Extract the [X, Y] coordinate from the center of the cell holding the provided text.  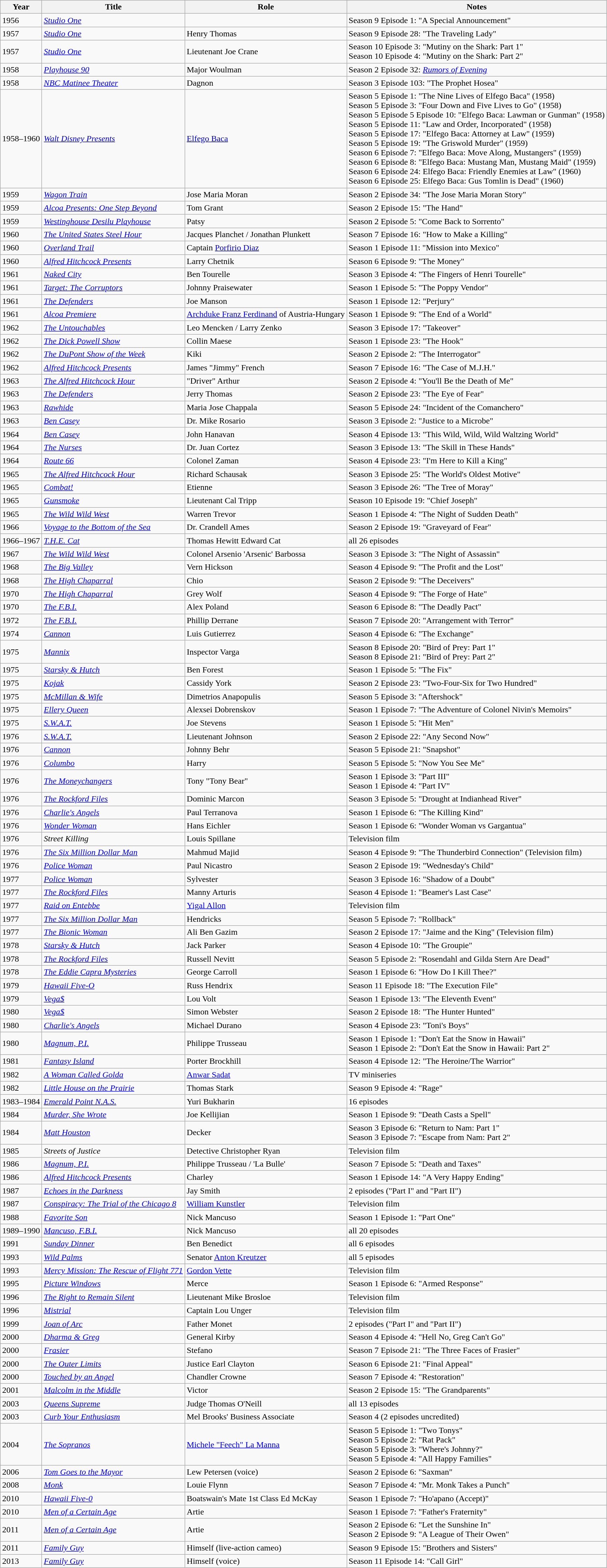
Season 5 Episode 24: "Incident of the Comanchero" [477, 407]
2013 [21, 1561]
Favorite Son [113, 1217]
Season 1 Episode 23: "The Hook" [477, 341]
Season 4 Episode 23: "Toni's Boys" [477, 1025]
The Bionic Woman [113, 932]
Season 1 Episode 6: "The Killing Kind" [477, 812]
The DuPont Show of the Week [113, 354]
Season 3 Episode 103: "The Prophet Hosea" [477, 83]
all 20 episodes [477, 1231]
Hendricks [266, 919]
Season 2 Episode 19: "Wednesday's Child" [477, 865]
Dagnon [266, 83]
Fantasy Island [113, 1061]
Wonder Woman [113, 826]
Elfego Baca [266, 138]
Inspector Varga [266, 652]
Wild Palms [113, 1257]
Alexsei Dobrenskov [266, 710]
Alcoa Presents: One Step Beyond [113, 208]
Dharma & Greg [113, 1337]
Maria Jose Chappala [266, 407]
The Big Valley [113, 567]
Year [21, 7]
Sylvester [266, 879]
2001 [21, 1390]
Season 3 Episode 26: "The Tree of Moray" [477, 487]
Season 4 Episode 1: "Beamer's Last Case" [477, 892]
Season 2 Episode 17: "Jaime and the King" (Television film) [477, 932]
Ali Ben Gazim [266, 932]
16 episodes [477, 1101]
Rawhide [113, 407]
Season 7 Episode 4: "Mr. Monk Takes a Punch" [477, 1485]
Season 7 Episode 4: "Restoration" [477, 1377]
Dimetrios Anapopulis [266, 696]
Season 2 Episode 34: "The Jose Maria Moran Story" [477, 194]
Columbo [113, 763]
John Hanavan [266, 434]
Monk [113, 1485]
2008 [21, 1485]
Season 1 Episode 14: "A Very Happy Ending" [477, 1177]
Season 7 Episode 20: "Arrangement with Terror" [477, 620]
Touched by an Angel [113, 1377]
Season 1 Episode 11: "Mission into Mexico" [477, 248]
Grey Wolf [266, 594]
The Moneychangers [113, 781]
all 6 episodes [477, 1244]
Season 4 Episode 10: "The Groupie" [477, 946]
NBC Matinee Theater [113, 83]
Larry Chetnik [266, 261]
Season 7 Episode 16: "How to Make a Killing" [477, 234]
Season 2 Episode 15: "The Hand" [477, 208]
Jerry Thomas [266, 394]
Thomas Hewitt Edward Cat [266, 541]
Season 4 Episode 13: "This Wild, Wild, Wild Waltzing World" [477, 434]
Little House on the Prairie [113, 1088]
Hawaii Five-0 [113, 1498]
Joe Kellijian [266, 1114]
Kiki [266, 354]
Season 1 Episode 13: "The Eleventh Event" [477, 999]
Ellery Queen [113, 710]
Season 6 Episode 8: "The Deadly Pact" [477, 607]
Season 1 Episode 12: "Perjury" [477, 301]
Louis Spillane [266, 839]
Ben Tourelle [266, 275]
Alex Poland [266, 607]
Himself (voice) [266, 1561]
Season 4 Episode 4: "Hell No, Greg Can't Go" [477, 1337]
Emerald Point N.A.S. [113, 1101]
Leo Mencken / Larry Zenko [266, 328]
Cassidy York [266, 683]
Lieutenant Joe Crane [266, 52]
Tom Grant [266, 208]
Major Woulman [266, 70]
Henry Thomas [266, 34]
Captain Porfirio Diaz [266, 248]
Overland Trail [113, 248]
Season 1 Episode 6: "Armed Response" [477, 1284]
Season 1 Episode 9: "The End of a World" [477, 314]
Season 5 Episode 2: "Rosendahl and Gilda Stern Are Dead" [477, 959]
Season 2 Episode 6: "Saxman" [477, 1472]
Season 2 Episode 5: "Come Back to Sorrento" [477, 221]
Raid on Entebbe [113, 905]
Voyage to the Bottom of the Sea [113, 527]
Echoes in the Darkness [113, 1191]
Paul Nicastro [266, 865]
Yuri Bukharin [266, 1101]
Porter Brockhill [266, 1061]
Mancuso, F.B.I. [113, 1231]
Season 3 Episode 6: "Return to Nam: Part 1"Season 3 Episode 7: "Escape from Nam: Part 2" [477, 1132]
Malcolm in the Middle [113, 1390]
Season 10 Episode 19: "Chief Joseph" [477, 501]
Season 2 Episode 6: "Let the Sunshine In"Season 2 Episode 9: "A League of Their Owen" [477, 1530]
Season 9 Episode 28: "The Traveling Lady" [477, 34]
Captain Lou Unger [266, 1310]
Season 1 Episode 7: "The Adventure of Colonel Nivin's Memoirs" [477, 710]
The Dick Powell Show [113, 341]
Father Monet [266, 1324]
Season 3 Episode 4: "The Fingers of Henri Tourelle" [477, 275]
Michele "Feech" La Manna [266, 1444]
William Kunstler [266, 1204]
Queens Supreme [113, 1404]
1989–1990 [21, 1231]
Season 2 Episode 22: "Any Second Now" [477, 736]
Season 3 Episode 13: "The Skill in These Hands" [477, 447]
Ben Forest [266, 670]
Season 3 Episode 16: "Shadow of a Doubt" [477, 879]
Mahmud Majid [266, 852]
Lieutenant Cal Tripp [266, 501]
Vern Hickson [266, 567]
Senator Anton Kreutzer [266, 1257]
Westinghouse Desilu Playhouse [113, 221]
Philippe Trusseau / 'La Bulle' [266, 1164]
Thomas Stark [266, 1088]
Season 1 Episode 5: "The Fix" [477, 670]
Season 1 Episode 7: "Ho'apano (Accept)" [477, 1498]
Season 4 Episode 23: "I'm Here to Kill a King" [477, 461]
1995 [21, 1284]
Season 2 Episode 18: "The Hunter Hunted" [477, 1012]
1985 [21, 1151]
Season 1 Episode 6: "How Do I Kill Thee?" [477, 972]
1988 [21, 1217]
Season 4 Episode 12: "The Heroine/The Warrior" [477, 1061]
Lou Volt [266, 999]
1972 [21, 620]
Season 11 Episode 14: "Call Girl" [477, 1561]
Season 1 Episode 3: "Part III"Season 1 Episode 4: "Part IV" [477, 781]
Dominic Marcon [266, 799]
Season 4 Episode 9: "The Profit and the Lost" [477, 567]
Jose Maria Moran [266, 194]
Archduke Franz Ferdinand of Austria-Hungary [266, 314]
Season 6 Episode 21: "Final Appeal" [477, 1363]
Charley [266, 1177]
Himself (live-action cameo) [266, 1548]
Russell Nevitt [266, 959]
Johnny Behr [266, 750]
Phillip Derrane [266, 620]
Yigal Allon [266, 905]
Joe Stevens [266, 723]
Season 7 Episode 16: "The Case of M.J.H." [477, 368]
Season 9 Episode 15: "Brothers and Sisters" [477, 1548]
Season 4 Episode 9: "The Forge of Hate" [477, 594]
1981 [21, 1061]
Judge Thomas O'Neill [266, 1404]
Title [113, 7]
Dr. Mike Rosario [266, 421]
all 5 episodes [477, 1257]
Target: The Corruptors [113, 288]
The Outer Limits [113, 1363]
Jack Parker [266, 946]
Colonel Arsenio 'Arsenic' Barbossa [266, 554]
The Eddie Capra Mysteries [113, 972]
Season 2 Episode 23: "The Eye of Fear" [477, 394]
Joe Manson [266, 301]
Season 5 Episode 21: "Snapshot" [477, 750]
Playhouse 90 [113, 70]
Season 2 Episode 32: Rumors of Evening [477, 70]
Colonel Zaman [266, 461]
Season 1 Episode 4: "The Night of Sudden Death" [477, 514]
Season 7 Episode 21: "The Three Faces of Frasier" [477, 1350]
Season 4 (2 episodes uncredited) [477, 1417]
2004 [21, 1444]
Season 6 Episode 9: "The Money" [477, 261]
Boatswain's Mate 1st Class Ed McKay [266, 1498]
Victor [266, 1390]
Season 8 Episode 20: "Bird of Prey: Part 1"Season 8 Episode 21: "Bird of Prey: Part 2" [477, 652]
Season 3 Episode 17: "Takeover" [477, 328]
Paul Terranova [266, 812]
Philippe Trusseau [266, 1043]
Harry [266, 763]
Collin Maese [266, 341]
McMillan & Wife [113, 696]
General Kirby [266, 1337]
Ben Benedict [266, 1244]
Season 5 Episode 7: "Rollback" [477, 919]
Merce [266, 1284]
Anwar Sadat [266, 1075]
Season 3 Episode 5: "Drought at Indianhead River" [477, 799]
A Woman Called Golda [113, 1075]
Notes [477, 7]
Season 9 Episode 1: "A Special Announcement" [477, 20]
TV miniseries [477, 1075]
Hawaii Five-O [113, 985]
Etienne [266, 487]
Walt Disney Presents [113, 138]
The Nurses [113, 447]
Season 2 Episode 19: "Graveyard of Fear" [477, 527]
1958–1960 [21, 138]
Season 1 Episode 7: "Father's Fraternity" [477, 1512]
Season 5 Episode 5: "Now You See Me" [477, 763]
The Sopranos [113, 1444]
Season 1 Episode 6: "Wonder Woman vs Gargantua" [477, 826]
Matt Houston [113, 1132]
James "Jimmy" French [266, 368]
Louie Flynn [266, 1485]
Murder, She Wrote [113, 1114]
1966 [21, 527]
Season 2 Episode 9: "The Deceivers" [477, 580]
T.H.E. Cat [113, 541]
Route 66 [113, 461]
Lew Petersen (voice) [266, 1472]
all 13 episodes [477, 1404]
Chio [266, 580]
Simon Webster [266, 1012]
Season 3 Episode 25: "The World's Oldest Motive" [477, 474]
"Driver" Arthur [266, 381]
Season 3 Episode 2: "Justice to a Microbe" [477, 421]
Kojak [113, 683]
Johnny Praisewater [266, 288]
Season 1 Episode 5: "Hit Men" [477, 723]
Mistrial [113, 1310]
Season 11 Episode 18: "The Execution File" [477, 985]
Season 2 Episode 15: "The Grandparents" [477, 1390]
Richard Schausak [266, 474]
Curb Your Enthusiasm [113, 1417]
Season 2 Episode 2: "The Interrogator" [477, 354]
Gunsmoke [113, 501]
all 26 episodes [477, 541]
Wagon Train [113, 194]
Russ Hendrix [266, 985]
Patsy [266, 221]
Street Killing [113, 839]
Manny Arturis [266, 892]
Tom Goes to the Mayor [113, 1472]
2006 [21, 1472]
Season 4 Episode 9: "The Thunderbird Connection" (Television film) [477, 852]
Season 2 Episode 23: "Two-Four-Six for Two Hundred" [477, 683]
Sunday Dinner [113, 1244]
Chandler Crowne [266, 1377]
Dr. Crandell Ames [266, 527]
Role [266, 7]
Michael Durano [266, 1025]
Season 1 Episode 1: "Part One" [477, 1217]
Luis Gutierrez [266, 634]
Season 1 Episode 9: "Death Casts a Spell" [477, 1114]
1991 [21, 1244]
Season 10 Episode 3: "Mutiny on the Shark: Part 1"Season 10 Episode 4: "Mutiny on the Shark: Part 2" [477, 52]
Mel Brooks' Business Associate [266, 1417]
Mercy Mission: The Rescue of Flight 771 [113, 1270]
Warren Trevor [266, 514]
Frasier [113, 1350]
Jay Smith [266, 1191]
The Untouchables [113, 328]
Season 5 Episode 1: "Two Tonys"Season 5 Episode 2: "Rat Pack"Season 5 Episode 3: "Where's Johnny?"Season 5 Episode 4: "All Happy Families" [477, 1444]
Gordon Vette [266, 1270]
Season 2 Episode 4: "You'll Be the Death of Me" [477, 381]
1983–1984 [21, 1101]
Decker [266, 1132]
The United States Steel Hour [113, 234]
Justice Earl Clayton [266, 1363]
1966–1967 [21, 541]
Picture Windows [113, 1284]
Alcoa Premiere [113, 314]
Dr. Juan Cortez [266, 447]
1956 [21, 20]
Combat! [113, 487]
Stefano [266, 1350]
Lieutenant Mike Brosloe [266, 1297]
1974 [21, 634]
Season 1 Episode 1: "Don't Eat the Snow in Hawaii"Season 1 Episode 2: "Don't Eat the Snow in Hawaii: Part 2" [477, 1043]
Naked City [113, 275]
George Carroll [266, 972]
Hans Eichler [266, 826]
Jacques Planchet / Jonathan Plunkett [266, 234]
Streets of Justice [113, 1151]
The Right to Remain Silent [113, 1297]
Season 1 Episode 5: "The Poppy Vendor" [477, 288]
1999 [21, 1324]
Season 9 Episode 4: "Rage" [477, 1088]
Season 7 Episode 5: "Death and Taxes" [477, 1164]
Conspiracy: The Trial of the Chicago 8 [113, 1204]
Season 3 Episode 3: "The Night of Assassin" [477, 554]
Joan of Arc [113, 1324]
Detective Christopher Ryan [266, 1151]
1967 [21, 554]
Lieutenant Johnson [266, 736]
Tony "Tony Bear" [266, 781]
Season 4 Episode 6: "The Exchange" [477, 634]
Mannix [113, 652]
Season 5 Episode 3: "Aftershock" [477, 696]
